Output the (x, y) coordinate of the center of the cell containing the given text.  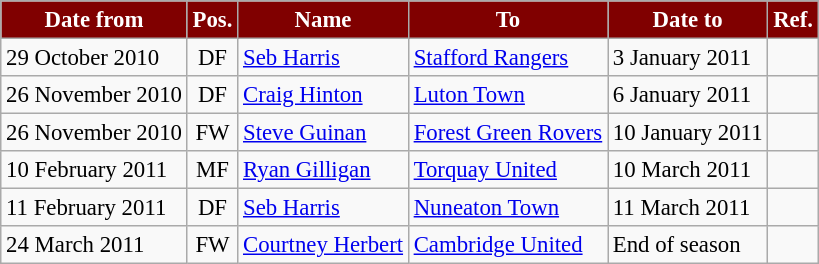
3 January 2011 (688, 58)
To (508, 20)
End of season (688, 245)
Nuneaton Town (508, 208)
Steve Guinan (324, 133)
MF (212, 170)
10 January 2011 (688, 133)
Date from (94, 20)
Luton Town (508, 95)
6 January 2011 (688, 95)
Cambridge United (508, 245)
Pos. (212, 20)
Date to (688, 20)
29 October 2010 (94, 58)
Courtney Herbert (324, 245)
11 March 2011 (688, 208)
Ref. (793, 20)
Ryan Gilligan (324, 170)
Craig Hinton (324, 95)
Torquay United (508, 170)
Stafford Rangers (508, 58)
10 February 2011 (94, 170)
Forest Green Rovers (508, 133)
11 February 2011 (94, 208)
24 March 2011 (94, 245)
10 March 2011 (688, 170)
Name (324, 20)
